Extract the (x, y) coordinate from the center of the cell holding the provided text.  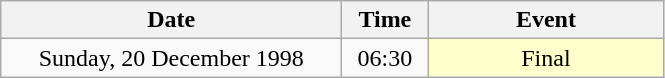
06:30 (385, 58)
Final (546, 58)
Time (385, 20)
Sunday, 20 December 1998 (172, 58)
Event (546, 20)
Date (172, 20)
